Extract the [x, y] coordinate from the center of the cell holding the provided text.  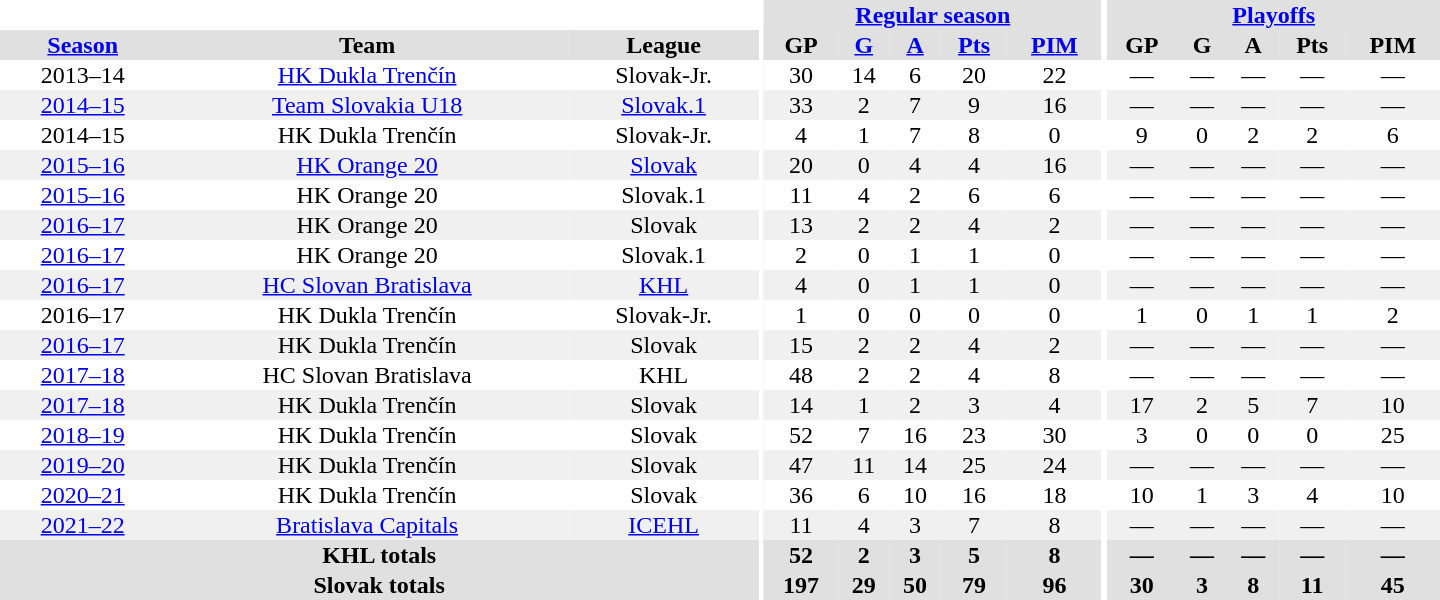
197 [801, 585]
36 [801, 495]
45 [1392, 585]
2018–19 [82, 435]
29 [864, 585]
2021–22 [82, 525]
18 [1054, 495]
48 [801, 375]
33 [801, 105]
15 [801, 345]
96 [1054, 585]
Playoffs [1274, 15]
ICEHL [664, 525]
Season [82, 45]
KHL totals [379, 555]
2013–14 [82, 75]
50 [914, 585]
13 [801, 225]
Team [367, 45]
2019–20 [82, 465]
League [664, 45]
17 [1142, 405]
Team Slovakia U18 [367, 105]
79 [974, 585]
Regular season [933, 15]
2020–21 [82, 495]
24 [1054, 465]
Slovak totals [379, 585]
22 [1054, 75]
23 [974, 435]
47 [801, 465]
Bratislava Capitals [367, 525]
